Return the (x, y) coordinate for the center point of the cell that contains the specified text.  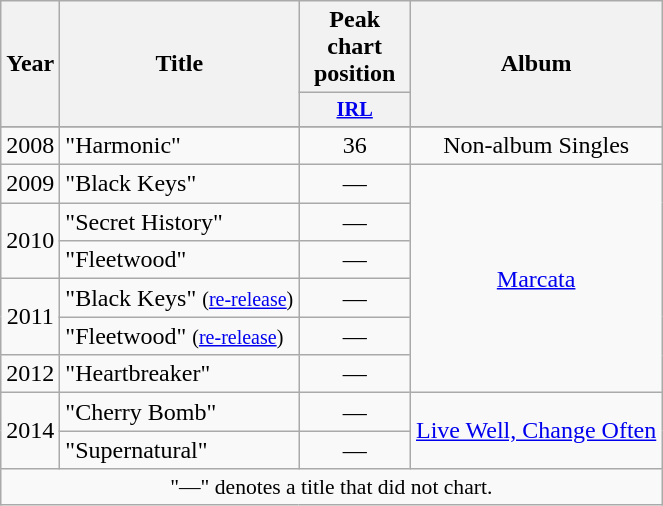
"Black Keys" (re-release) (180, 298)
2008 (30, 145)
Non-album Singles (536, 145)
"—" denotes a title that did not chart. (332, 487)
2011 (30, 317)
Year (30, 64)
2014 (30, 431)
2010 (30, 241)
"Fleetwood" (180, 260)
Title (180, 64)
"Heartbreaker" (180, 374)
36 (355, 145)
Marcata (536, 279)
"Fleetwood" (re-release) (180, 336)
Peak chart position (355, 47)
"Cherry Bomb" (180, 412)
Album (536, 64)
"Secret History" (180, 222)
"Black Keys" (180, 184)
2012 (30, 374)
Live Well, Change Often (536, 431)
"Harmonic" (180, 145)
"Supernatural" (180, 450)
2009 (30, 184)
IRL (355, 110)
